Determine the (x, y) coordinate at the center of the cell enclosing the given text.  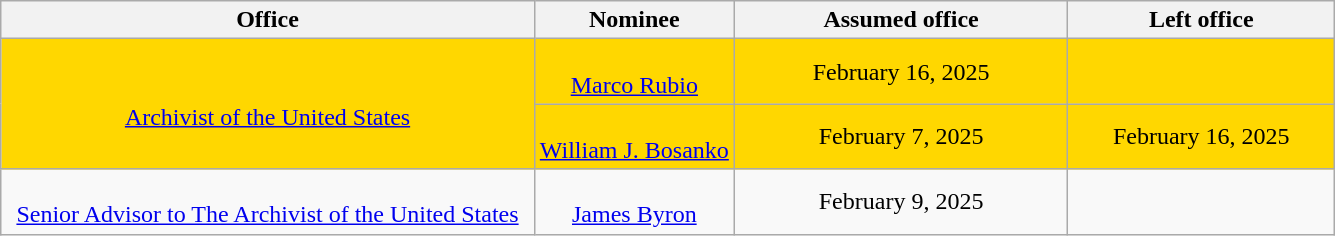
Marco Rubio (634, 72)
William J. Bosanko (634, 136)
February 7, 2025 (900, 136)
Nominee (634, 20)
Left office (1202, 20)
Assumed office (900, 20)
Archivist of the United States (268, 104)
James Byron (634, 202)
February 9, 2025 (900, 202)
Senior Advisor to The Archivist of the United States (268, 202)
Office (268, 20)
